Capture the cell that displays the provided text and extract its (x, y) central coordinate. 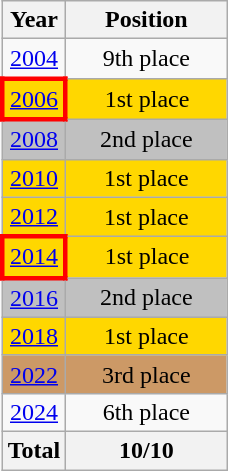
2004 (34, 59)
2022 (34, 374)
2010 (34, 178)
9th place (146, 59)
2008 (34, 139)
2014 (34, 258)
6th place (146, 412)
Year (34, 20)
10/10 (146, 450)
2006 (34, 98)
2012 (34, 217)
3rd place (146, 374)
2016 (34, 298)
Position (146, 20)
2018 (34, 336)
Total (34, 450)
2024 (34, 412)
